For the text-containing cell, return its midpoint in (x, y) coordinate format. 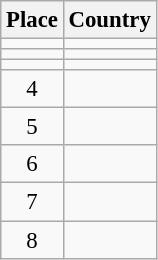
7 (32, 202)
4 (32, 89)
6 (32, 165)
Country (110, 20)
5 (32, 127)
8 (32, 240)
Place (32, 20)
